Pinpoint the cell where the given text exists, returning its [x, y] midpoint coordinate. 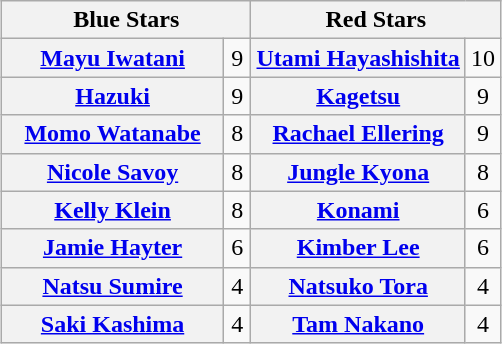
Kimber Lee [358, 248]
Saki Kashima [113, 324]
Jamie Hayter [113, 248]
Jungle Kyona [358, 172]
Hazuki [113, 96]
Momo Watanabe [113, 134]
Kagetsu [358, 96]
Utami Hayashishita [358, 58]
Konami [358, 210]
10 [482, 58]
Natsu Sumire [113, 286]
Rachael Ellering [358, 134]
Kelly Klein [113, 210]
Tam Nakano [358, 324]
Nicole Savoy [113, 172]
Red Stars [376, 20]
Natsuko Tora [358, 286]
Mayu Iwatani [113, 58]
Blue Stars [126, 20]
